Scan for the cell matching the given text and deliver its [X, Y] coordinate at center. 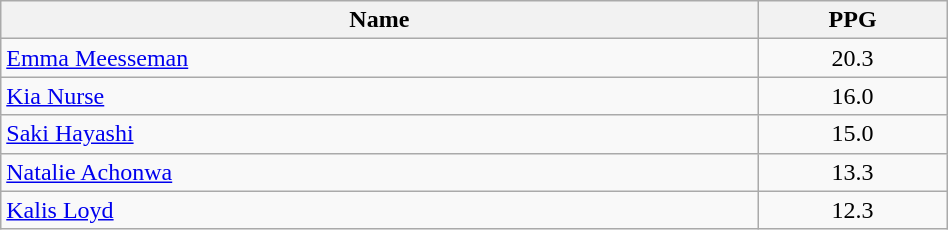
Emma Meesseman [380, 58]
13.3 [852, 172]
Kalis Loyd [380, 210]
12.3 [852, 210]
Saki Hayashi [380, 134]
16.0 [852, 96]
Natalie Achonwa [380, 172]
20.3 [852, 58]
15.0 [852, 134]
PPG [852, 20]
Kia Nurse [380, 96]
Name [380, 20]
